Locate the cell with the specified text and output its (x, y) center coordinate. 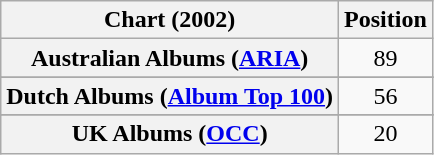
Dutch Albums (Album Top 100) (170, 96)
Position (386, 20)
Chart (2002) (170, 20)
20 (386, 134)
Australian Albums (ARIA) (170, 58)
UK Albums (OCC) (170, 134)
56 (386, 96)
89 (386, 58)
